Determine the [X, Y] coordinate at the center of the cell enclosing the given text.  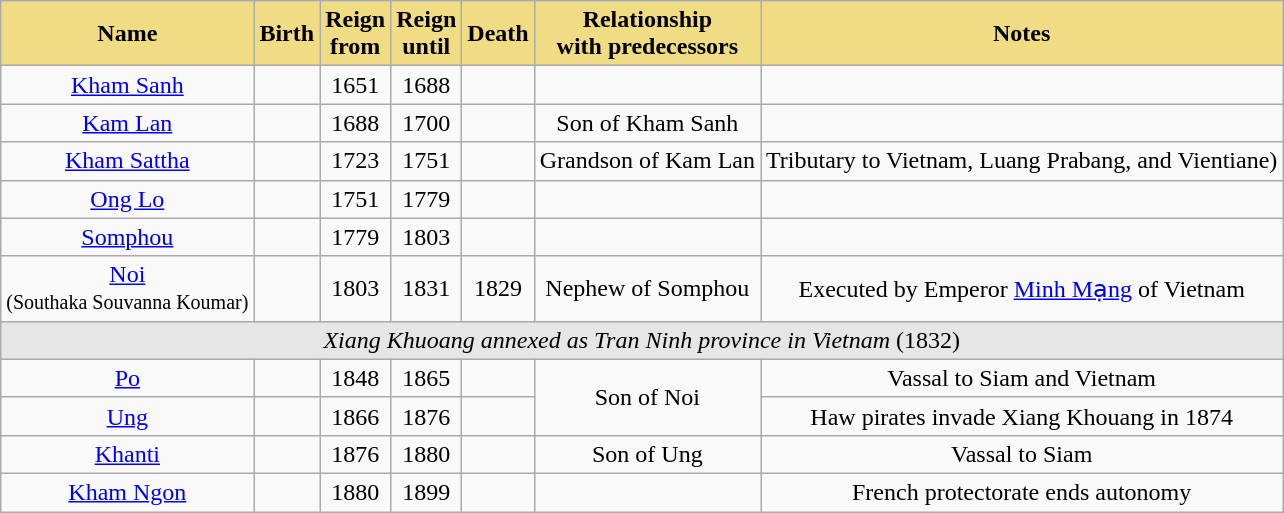
Kam Lan [128, 123]
Nephew of Somphou [647, 288]
Son of Ung [647, 454]
1651 [356, 85]
1899 [426, 492]
Noi (Southaka Souvanna Koumar) [128, 288]
Executed by Emperor Minh Mạng of Vietnam [1021, 288]
French protectorate ends autonomy [1021, 492]
1866 [356, 416]
Tributary to Vietnam, Luang Prabang, and Vientiane) [1021, 161]
Son of Noi [647, 397]
Haw pirates invade Xiang Khouang in 1874 [1021, 416]
Kham Ngon [128, 492]
Ung [128, 416]
Notes [1021, 34]
1700 [426, 123]
1829 [498, 288]
Reign until [426, 34]
1848 [356, 378]
Relationship with predecessors [647, 34]
1831 [426, 288]
1865 [426, 378]
Death [498, 34]
Somphou [128, 237]
Son of Kham Sanh [647, 123]
Name [128, 34]
Birth [287, 34]
Kham Sanh [128, 85]
Khanti [128, 454]
Kham Sattha [128, 161]
Grandson of Kam Lan [647, 161]
1723 [356, 161]
Po [128, 378]
Xiang Khuoang annexed as Tran Ninh province in Vietnam (1832) [642, 340]
Vassal to Siam and Vietnam [1021, 378]
Ong Lo [128, 199]
Vassal to Siam [1021, 454]
Reign from [356, 34]
